Return (x, y) of the center of cell containing provided text 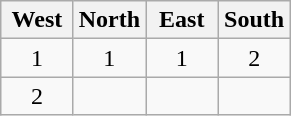
South (254, 20)
West (37, 20)
North (109, 20)
East (182, 20)
